Extract the [x, y] coordinate from the center of the cell holding the provided text.  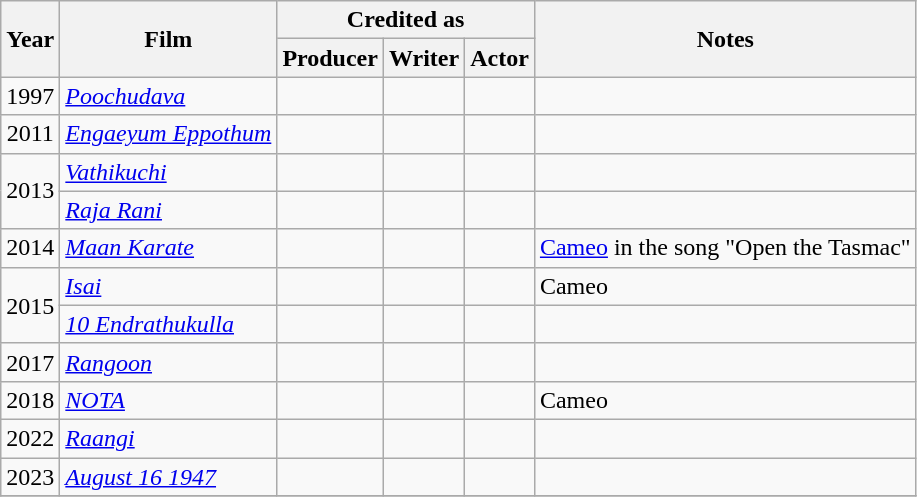
2017 [30, 362]
2011 [30, 134]
2022 [30, 438]
Vathikuchi [168, 172]
Actor [500, 58]
Cameo in the song "Open the Tasmac" [725, 248]
Raja Rani [168, 210]
1997 [30, 96]
2018 [30, 400]
Raangi [168, 438]
NOTA [168, 400]
Isai [168, 286]
Writer [424, 58]
2014 [30, 248]
2023 [30, 477]
Year [30, 39]
Poochudava [168, 96]
Maan Karate [168, 248]
2015 [30, 305]
Producer [330, 58]
2013 [30, 191]
10 Endrathukulla [168, 324]
August 16 1947 [168, 477]
Credited as [406, 20]
Rangoon [168, 362]
Engaeyum Eppothum [168, 134]
Film [168, 39]
Notes [725, 39]
